Provide the (X, Y) coordinate of the cell's center where the given text is located.  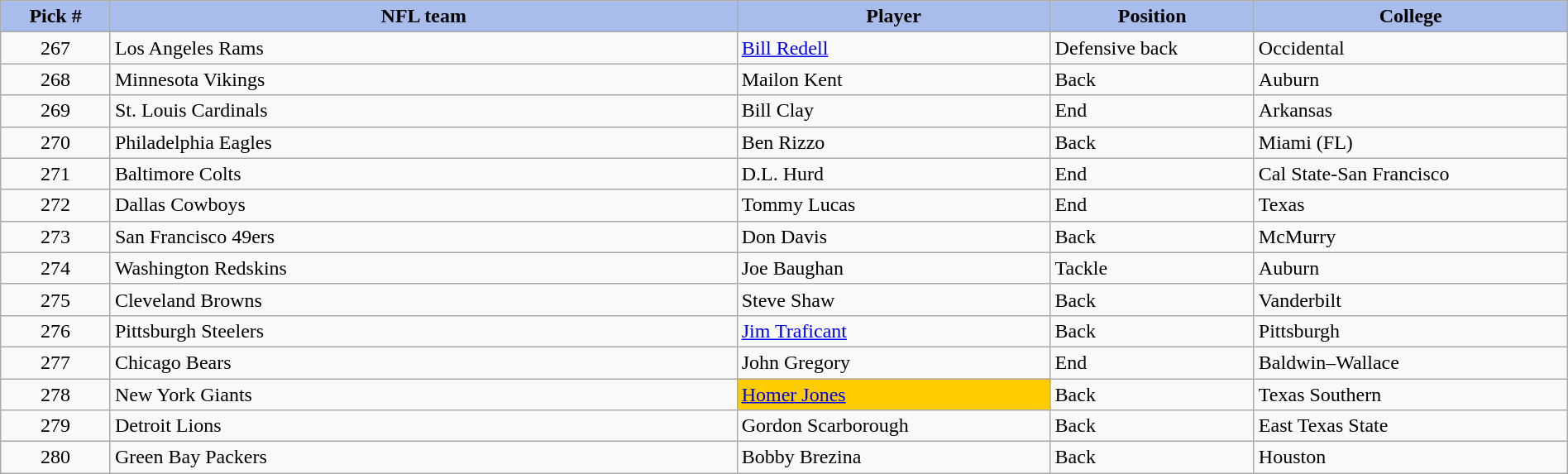
Gordon Scarborough (893, 426)
278 (56, 395)
College (1411, 17)
D.L. Hurd (893, 174)
St. Louis Cardinals (423, 111)
Steve Shaw (893, 299)
Miami (FL) (1411, 142)
Jim Traficant (893, 331)
Texas Southern (1411, 395)
Cleveland Browns (423, 299)
New York Giants (423, 395)
Homer Jones (893, 395)
267 (56, 48)
East Texas State (1411, 426)
Los Angeles Rams (423, 48)
Baltimore Colts (423, 174)
277 (56, 362)
280 (56, 457)
Bill Clay (893, 111)
Vanderbilt (1411, 299)
Philadelphia Eagles (423, 142)
Joe Baughan (893, 268)
NFL team (423, 17)
Pittsburgh Steelers (423, 331)
Minnesota Vikings (423, 79)
Pittsburgh (1411, 331)
Tackle (1152, 268)
273 (56, 237)
Green Bay Packers (423, 457)
San Francisco 49ers (423, 237)
Texas (1411, 205)
Arkansas (1411, 111)
Cal State-San Francisco (1411, 174)
279 (56, 426)
276 (56, 331)
Don Davis (893, 237)
Detroit Lions (423, 426)
Occidental (1411, 48)
Defensive back (1152, 48)
Position (1152, 17)
270 (56, 142)
John Gregory (893, 362)
271 (56, 174)
275 (56, 299)
Tommy Lucas (893, 205)
272 (56, 205)
274 (56, 268)
Bill Redell (893, 48)
Bobby Brezina (893, 457)
Pick # (56, 17)
Ben Rizzo (893, 142)
Washington Redskins (423, 268)
Dallas Cowboys (423, 205)
Chicago Bears (423, 362)
Baldwin–Wallace (1411, 362)
Player (893, 17)
McMurry (1411, 237)
Mailon Kent (893, 79)
268 (56, 79)
Houston (1411, 457)
269 (56, 111)
